Return [x, y] of the center of cell containing provided text 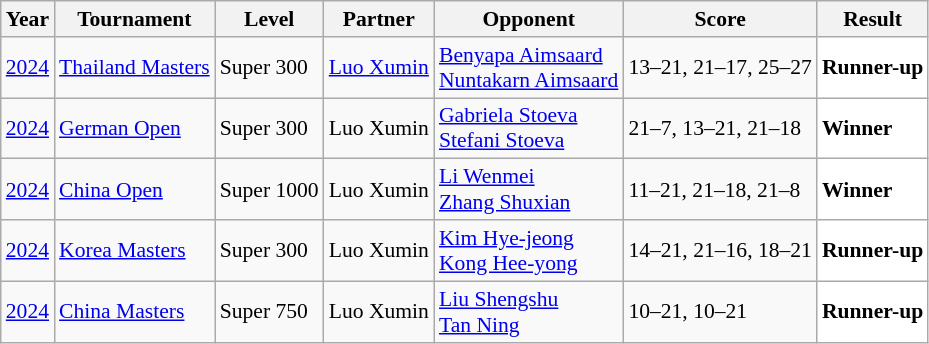
21–7, 13–21, 21–18 [720, 128]
China Masters [134, 312]
Year [28, 19]
China Open [134, 190]
Liu Shengshu Tan Ning [528, 312]
Tournament [134, 19]
11–21, 21–18, 21–8 [720, 190]
Opponent [528, 19]
13–21, 21–17, 25–27 [720, 68]
Korea Masters [134, 250]
Kim Hye-jeong Kong Hee-yong [528, 250]
14–21, 21–16, 18–21 [720, 250]
German Open [134, 128]
Result [872, 19]
Partner [379, 19]
Li Wenmei Zhang Shuxian [528, 190]
Thailand Masters [134, 68]
10–21, 10–21 [720, 312]
Benyapa Aimsaard Nuntakarn Aimsaard [528, 68]
Super 750 [270, 312]
Super 1000 [270, 190]
Gabriela Stoeva Stefani Stoeva [528, 128]
Level [270, 19]
Score [720, 19]
